Search for the cell housing the specified text and yield its [X, Y] center coordinate. 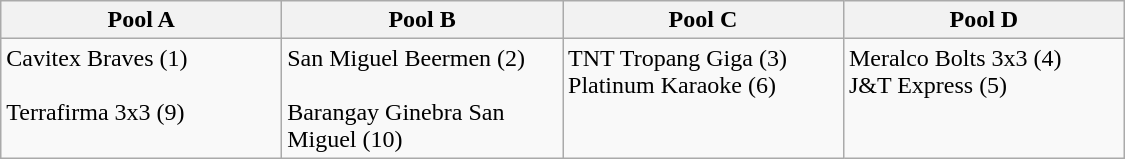
San Miguel Beermen (2) Barangay Ginebra San Miguel (10) [422, 98]
Pool A [142, 20]
Pool D [984, 20]
TNT Tropang Giga (3) Platinum Karaoke (6) [702, 98]
Meralco Bolts 3x3 (4) J&T Express (5) [984, 98]
Cavitex Braves (1) Terrafirma 3x3 (9) [142, 98]
Pool B [422, 20]
Pool C [702, 20]
